Pinpoint the cell where the given text exists, returning its (X, Y) midpoint coordinate. 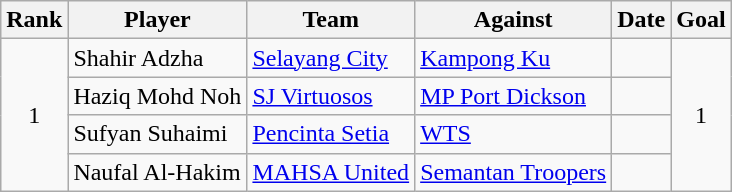
Team (331, 20)
Kampong Ku (514, 58)
Goal (701, 20)
SJ Virtuosos (331, 96)
WTS (514, 134)
Haziq Mohd Noh (158, 96)
Rank (34, 20)
Player (158, 20)
Semantan Troopers (514, 172)
Shahir Adzha (158, 58)
MAHSA United (331, 172)
Sufyan Suhaimi (158, 134)
Selayang City (331, 58)
Date (642, 20)
Against (514, 20)
MP Port Dickson (514, 96)
Pencinta Setia (331, 134)
Naufal Al-Hakim (158, 172)
